Extract the (x, y) coordinate from the center of the cell holding the provided text.  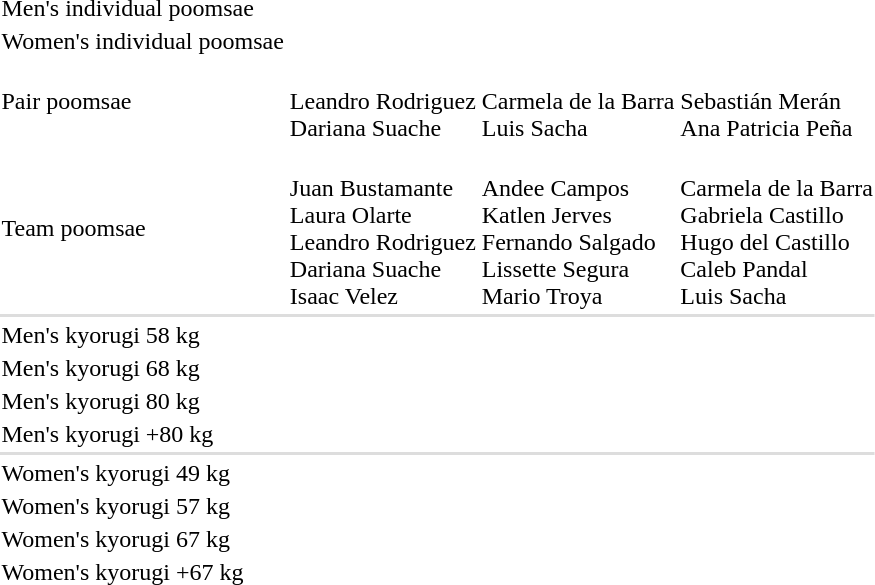
Carmela de la BarraLuis Sacha (578, 101)
Men's kyorugi 58 kg (142, 335)
Sebastián MeránAna Patricia Peña (777, 101)
Leandro RodriguezDariana Suache (382, 101)
Juan BustamanteLaura OlarteLeandro RodriguezDariana SuacheIsaac Velez (382, 228)
Women's individual poomsae (142, 41)
Andee CamposKatlen JervesFernando SalgadoLissette SeguraMario Troya (578, 228)
Pair poomsae (142, 101)
Women's kyorugi 67 kg (142, 539)
Women's kyorugi 49 kg (142, 473)
Men's kyorugi 68 kg (142, 368)
Carmela de la BarraGabriela CastilloHugo del CastilloCaleb PandalLuis Sacha (777, 228)
Women's kyorugi 57 kg (142, 506)
Men's kyorugi +80 kg (142, 434)
Men's kyorugi 80 kg (142, 401)
Team poomsae (142, 228)
